For the text-containing cell, return its midpoint in (X, Y) coordinate format. 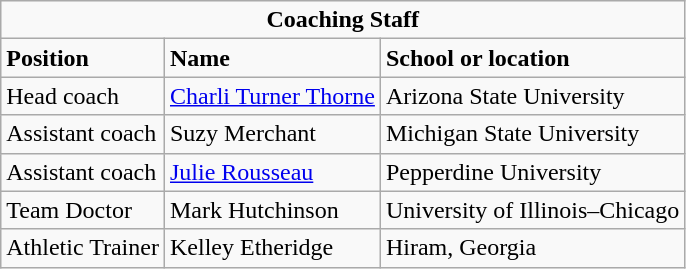
Athletic Trainer (83, 248)
Julie Rousseau (272, 172)
Charli Turner Thorne (272, 96)
Hiram, Georgia (532, 248)
Team Doctor (83, 210)
Mark Hutchinson (272, 210)
Kelley Etheridge (272, 248)
Pepperdine University (532, 172)
Coaching Staff (343, 20)
Michigan State University (532, 134)
School or location (532, 58)
Name (272, 58)
Position (83, 58)
Suzy Merchant (272, 134)
Arizona State University (532, 96)
University of Illinois–Chicago (532, 210)
Head coach (83, 96)
